Pinpoint the cell where the given text exists, returning its (x, y) midpoint coordinate. 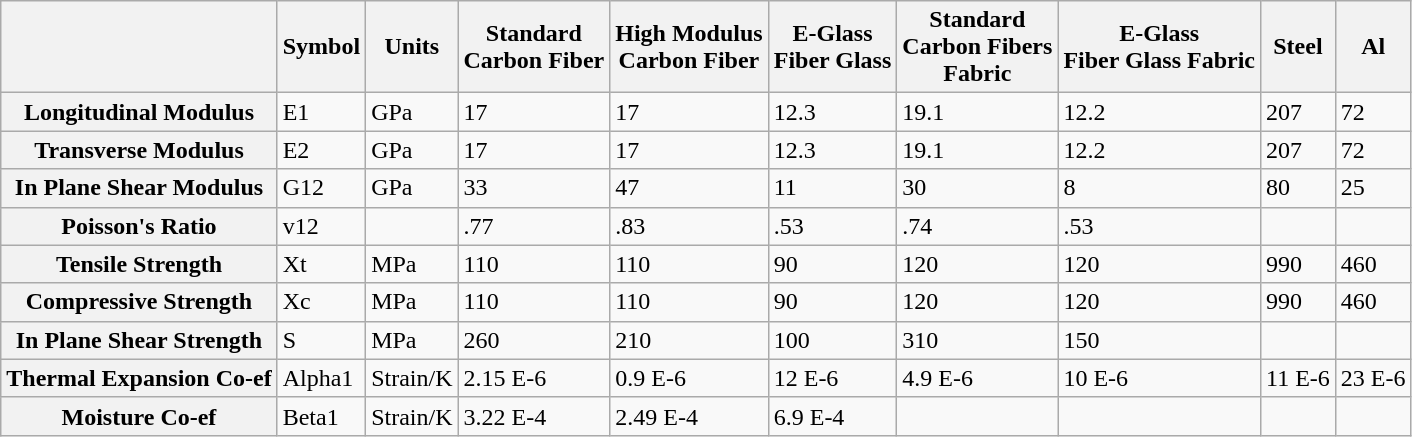
30 (978, 188)
2.49 E-4 (689, 416)
3.22 E-4 (534, 416)
Al (1373, 47)
80 (1298, 188)
.83 (689, 226)
Tensile Strength (139, 264)
E-GlassFiber Glass Fabric (1160, 47)
S (321, 340)
210 (689, 340)
In Plane Shear Modulus (139, 188)
6.9 E-4 (832, 416)
150 (1160, 340)
12 E-6 (832, 378)
v12 (321, 226)
0.9 E-6 (689, 378)
Longitudinal Modulus (139, 112)
StandardCarbon Fiber (534, 47)
Moisture Co-ef (139, 416)
25 (1373, 188)
.77 (534, 226)
E2 (321, 150)
33 (534, 188)
StandardCarbon FibersFabric (978, 47)
Alpha1 (321, 378)
2.15 E-6 (534, 378)
Poisson's Ratio (139, 226)
100 (832, 340)
11 (832, 188)
Symbol (321, 47)
11 E-6 (1298, 378)
.74 (978, 226)
Thermal Expansion Co-ef (139, 378)
Xt (321, 264)
Beta1 (321, 416)
Transverse Modulus (139, 150)
High ModulusCarbon Fiber (689, 47)
In Plane Shear Strength (139, 340)
E-GlassFiber Glass (832, 47)
310 (978, 340)
Xc (321, 302)
47 (689, 188)
10 E-6 (1160, 378)
8 (1160, 188)
G12 (321, 188)
Compressive Strength (139, 302)
Units (412, 47)
260 (534, 340)
23 E-6 (1373, 378)
E1 (321, 112)
4.9 E-6 (978, 378)
Steel (1298, 47)
